Return (X, Y) of the center of cell containing provided text 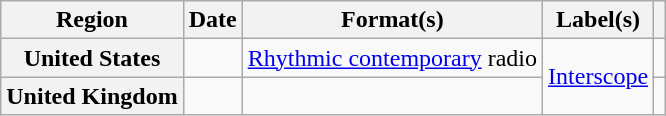
Region (92, 20)
Rhythmic contemporary radio (392, 58)
United States (92, 58)
Format(s) (392, 20)
Date (212, 20)
United Kingdom (92, 96)
Interscope (598, 77)
Label(s) (598, 20)
